Capture the cell that displays the provided text and extract its (X, Y) central coordinate. 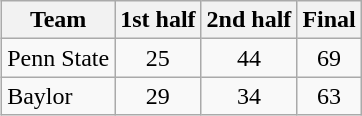
2nd half (249, 20)
Team (58, 20)
Penn State (58, 58)
44 (249, 58)
29 (158, 96)
63 (329, 96)
Baylor (58, 96)
34 (249, 96)
69 (329, 58)
Final (329, 20)
1st half (158, 20)
25 (158, 58)
